Identify which cell holds the provided text, then report its (X, Y) central coordinate. 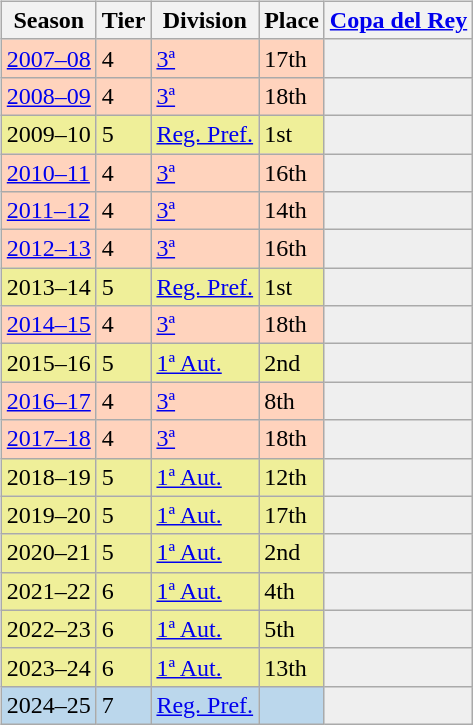
14th (292, 211)
5th (292, 629)
Tier (124, 20)
2021–22 (48, 591)
2012–13 (48, 249)
2020–21 (48, 553)
2011–12 (48, 211)
2014–15 (48, 325)
8th (292, 401)
2019–20 (48, 515)
2016–17 (48, 401)
Season (48, 20)
4th (292, 591)
Division (205, 20)
13th (292, 667)
Place (292, 20)
7 (124, 705)
2007–08 (48, 58)
2023–24 (48, 667)
2018–19 (48, 477)
Copa del Rey (398, 20)
2013–14 (48, 287)
2009–10 (48, 134)
12th (292, 477)
2015–16 (48, 363)
2010–11 (48, 173)
2024–25 (48, 705)
2017–18 (48, 439)
2008–09 (48, 96)
2022–23 (48, 629)
